Output the [x, y] coordinate of the center of the cell containing the given text.  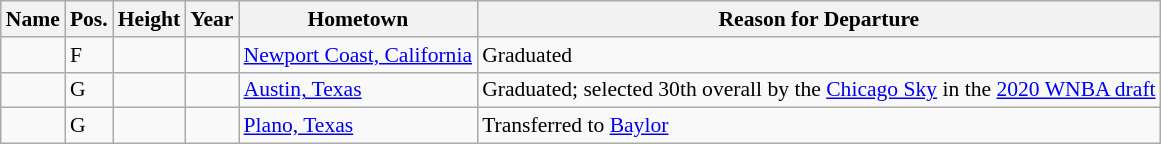
Plano, Texas [358, 126]
Newport Coast, California [358, 55]
Graduated; selected 30th overall by the Chicago Sky in the 2020 WNBA draft [819, 90]
Name [33, 19]
Height [149, 19]
F [89, 55]
Transferred to Baylor [819, 126]
Pos. [89, 19]
Austin, Texas [358, 90]
Reason for Departure [819, 19]
Graduated [819, 55]
Year [212, 19]
Hometown [358, 19]
